Detect which cell encompasses the target text, then output its (X, Y) center coordinate. 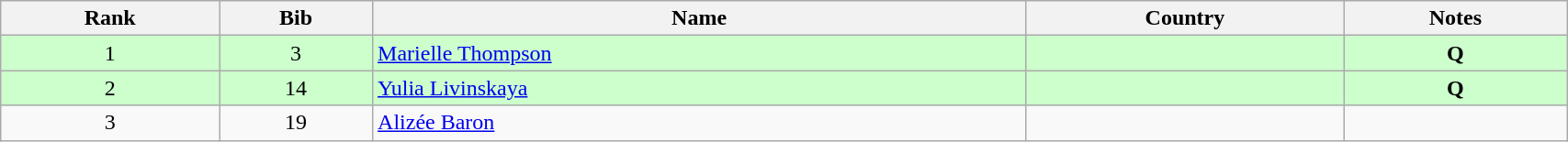
Name (700, 18)
14 (296, 88)
19 (296, 123)
1 (110, 53)
Alizée Baron (700, 123)
Marielle Thompson (700, 53)
Bib (296, 18)
Rank (110, 18)
Yulia Livinskaya (700, 88)
Notes (1455, 18)
2 (110, 88)
Country (1185, 18)
